Search for the cell housing the specified text and yield its (X, Y) center coordinate. 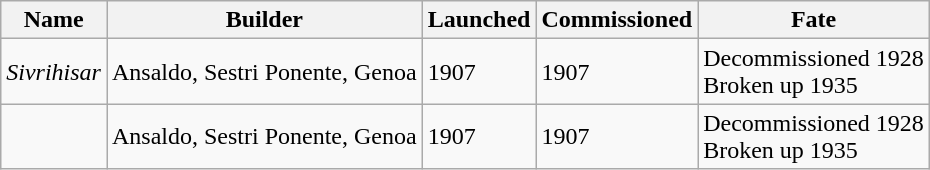
Commissioned (617, 20)
Sivrihisar (54, 72)
Builder (264, 20)
Launched (479, 20)
Name (54, 20)
Fate (814, 20)
